Search for the cell housing the specified text and yield its [X, Y] center coordinate. 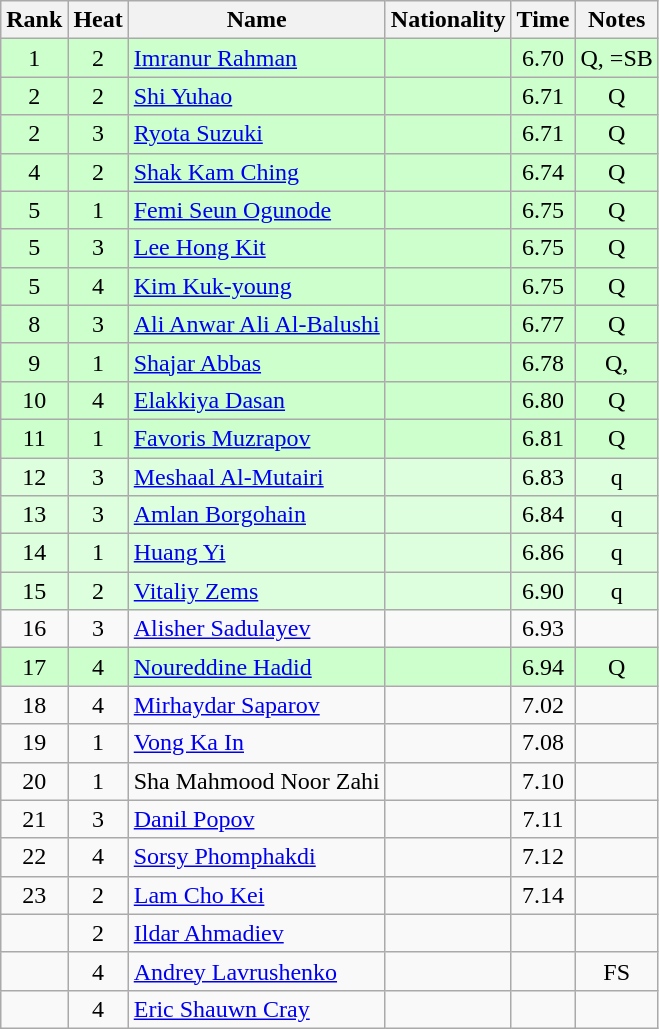
Shajar Abbas [256, 362]
Shi Yuhao [256, 96]
Danil Popov [256, 819]
6.94 [543, 667]
6.81 [543, 438]
7.02 [543, 705]
Huang Yi [256, 553]
17 [34, 667]
18 [34, 705]
15 [34, 591]
Sha Mahmood Noor Zahi [256, 781]
Ryota Suzuki [256, 134]
12 [34, 477]
7.10 [543, 781]
22 [34, 857]
Lee Hong Kit [256, 248]
FS [616, 971]
Eric Shauwn Cray [256, 1009]
6.84 [543, 515]
6.74 [543, 172]
Name [256, 20]
Favoris Muzrapov [256, 438]
Rank [34, 20]
Kim Kuk-young [256, 286]
Lam Cho Kei [256, 895]
Alisher Sadulayev [256, 629]
10 [34, 400]
Vitaliy Zems [256, 591]
7.12 [543, 857]
6.70 [543, 58]
14 [34, 553]
16 [34, 629]
11 [34, 438]
Femi Seun Ogunode [256, 210]
9 [34, 362]
Ali Anwar Ali Al-Balushi [256, 324]
Time [543, 20]
Ildar Ahmadiev [256, 933]
20 [34, 781]
19 [34, 743]
6.78 [543, 362]
Elakkiya Dasan [256, 400]
Shak Kam Ching [256, 172]
Amlan Borgohain [256, 515]
6.77 [543, 324]
7.08 [543, 743]
21 [34, 819]
6.93 [543, 629]
6.80 [543, 400]
8 [34, 324]
Andrey Lavrushenko [256, 971]
Imranur Rahman [256, 58]
Mirhaydar Saparov [256, 705]
Noureddine Hadid [256, 667]
6.86 [543, 553]
Sorsy Phomphakdi [256, 857]
6.90 [543, 591]
Nationality [448, 20]
Heat [98, 20]
6.83 [543, 477]
Vong Ka In [256, 743]
23 [34, 895]
Q, [616, 362]
13 [34, 515]
Q, =SB [616, 58]
Meshaal Al-Mutairi [256, 477]
7.14 [543, 895]
7.11 [543, 819]
Notes [616, 20]
